Identify which cell holds the provided text, then report its [x, y] central coordinate. 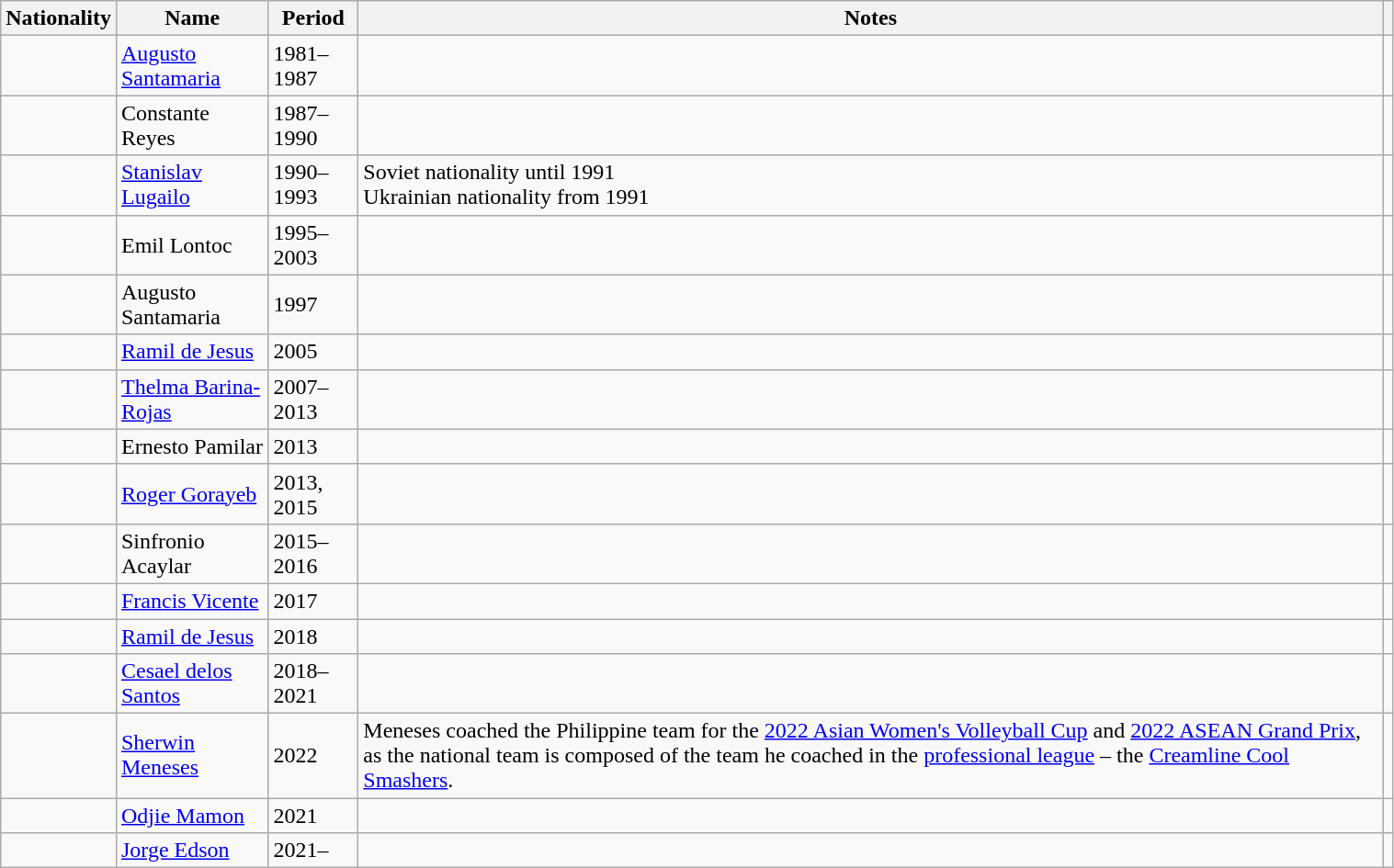
Name [191, 18]
2017 [313, 601]
Constante Reyes [191, 125]
Roger Gorayeb [191, 494]
Period [313, 18]
Thelma Barina-Rojas [191, 399]
Nationality [59, 18]
2013 [313, 446]
1990–1993 [313, 186]
Emil Lontoc [191, 244]
2018 [313, 637]
Soviet nationality until 1991Ukrainian nationality from 1991 [871, 186]
2022 [313, 756]
2013, 2015 [313, 494]
2007–2013 [313, 399]
2005 [313, 352]
Jorge Edson [191, 851]
2021 [313, 816]
1997 [313, 305]
Ernesto Pamilar [191, 446]
Francis Vicente [191, 601]
1987–1990 [313, 125]
Notes [871, 18]
Stanislav Lugailo [191, 186]
1981–1987 [313, 66]
2021– [313, 851]
Sinfronio Acaylar [191, 553]
1995–2003 [313, 244]
2018–2021 [313, 683]
Sherwin Meneses [191, 756]
2015–2016 [313, 553]
Odjie Mamon [191, 816]
Cesael delos Santos [191, 683]
